Extract the [X, Y] coordinate from the center of the cell holding the provided text.  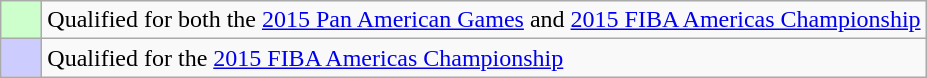
Qualified for both the 2015 Pan American Games and 2015 FIBA Americas Championship [484, 20]
Qualified for the 2015 FIBA Americas Championship [484, 58]
